Identify which cell holds the provided text, then report its (X, Y) central coordinate. 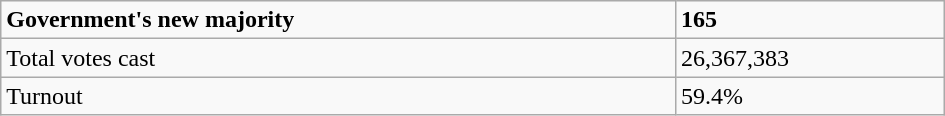
59.4% (810, 96)
Turnout (338, 96)
26,367,383 (810, 58)
165 (810, 20)
Government's new majority (338, 20)
Total votes cast (338, 58)
